Scan for the cell matching the given text and deliver its [X, Y] coordinate at center. 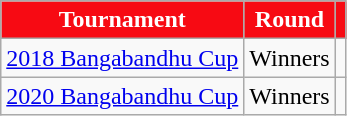
Tournament [122, 20]
2018 Bangabandhu Cup [122, 58]
Round [290, 20]
2020 Bangabandhu Cup [122, 96]
